Locate the cell with the specified text and output its (X, Y) center coordinate. 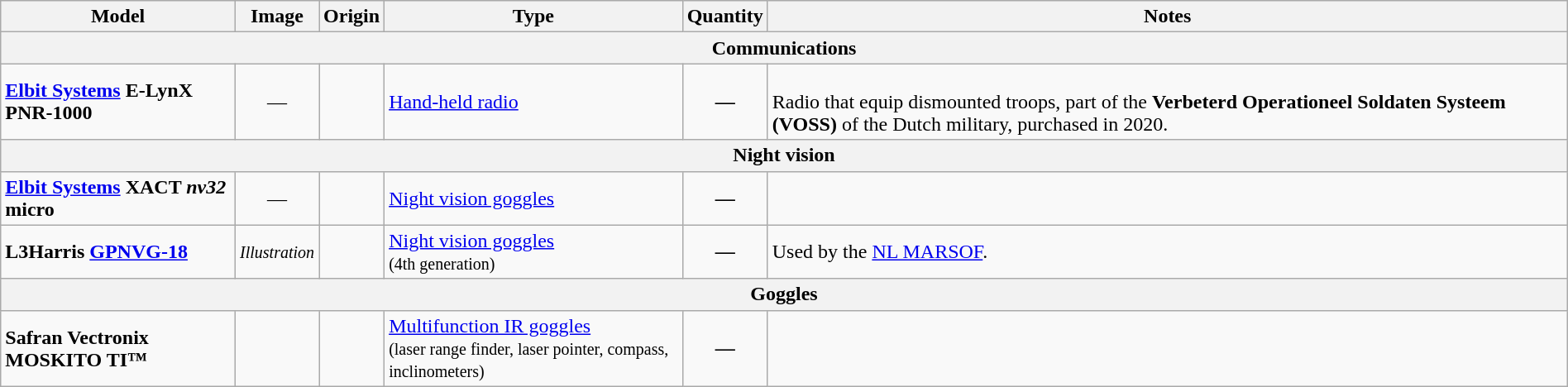
Quantity (724, 17)
Goggles (784, 294)
Model (118, 17)
Communications (784, 48)
Elbit Systems E-LynX PNR-1000 (118, 102)
Multifunction IR goggles(laser range finder, laser pointer, compass, inclinometers) (533, 348)
Night vision goggles (533, 198)
Radio that equip dismounted troops, part of the Verbeterd Operationeel Soldaten Systeem (VOSS) of the Dutch military, purchased in 2020. (1168, 102)
Image (278, 17)
Notes (1168, 17)
Night vision goggles(4th generation) (533, 251)
Origin (352, 17)
Illustration (278, 251)
Hand-held radio (533, 102)
Type (533, 17)
Elbit Systems XACT nv32 micro (118, 198)
Night vision (784, 155)
L3Harris GPNVG-18 (118, 251)
Used by the NL MARSOF. (1168, 251)
Safran Vectronix MOSKITO TI™ (118, 348)
